Extract the (X, Y) coordinate from the center of the cell holding the provided text.  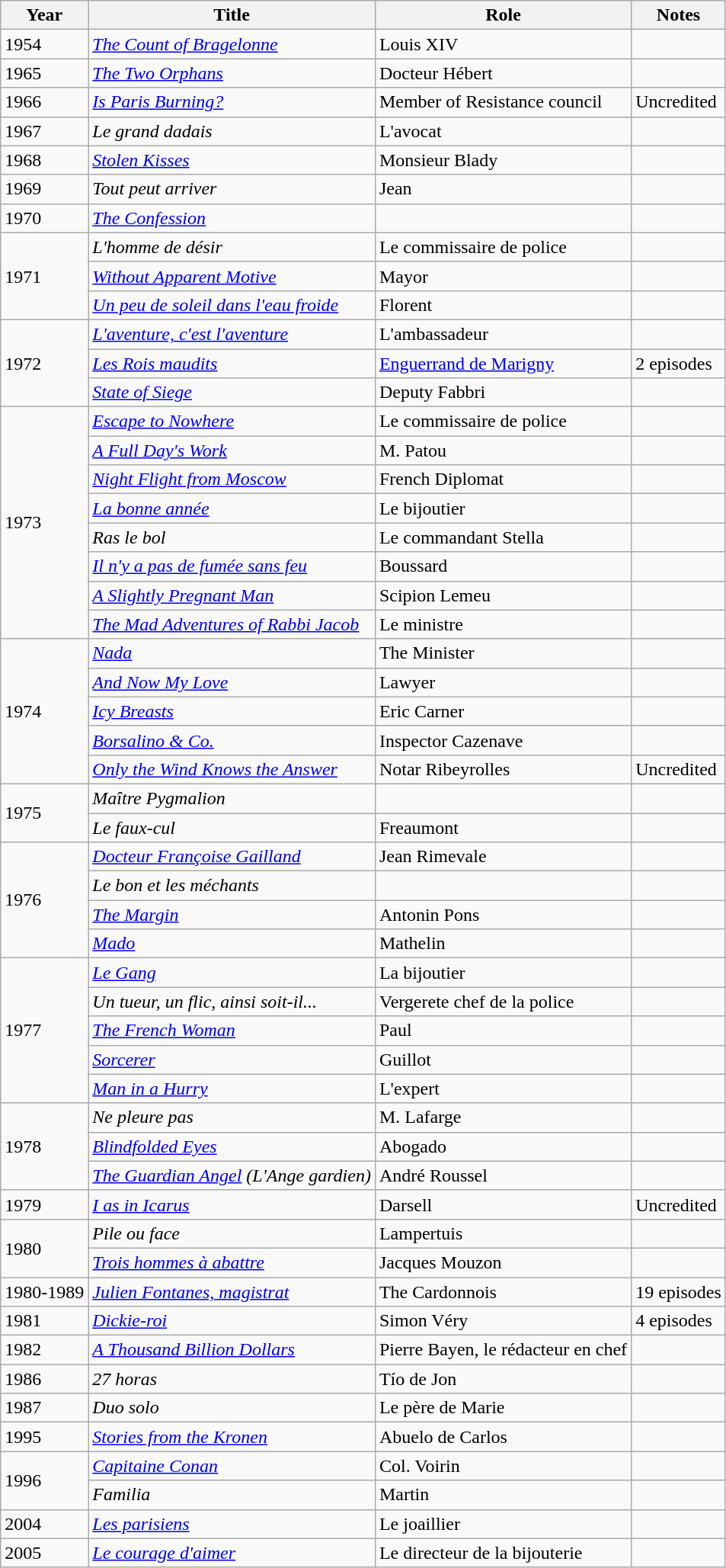
Le grand dadais (232, 131)
Stories from the Kronen (232, 1437)
1982 (44, 1350)
The French Woman (232, 1031)
Year (44, 15)
Night Flight from Moscow (232, 479)
1979 (44, 1204)
Col. Voirin (503, 1466)
Louis XIV (503, 44)
Duo solo (232, 1408)
Eric Carner (503, 711)
The Count of Bragelonne (232, 44)
Docteur Hébert (503, 73)
1971 (44, 276)
The Minister (503, 653)
Monsieur Blady (503, 160)
Simon Véry (503, 1321)
L'aventure, c'est l'aventure (232, 334)
1965 (44, 73)
Man in a Hurry (232, 1089)
Vergerete chef de la police (503, 1002)
Icy Breasts (232, 711)
Martin (503, 1495)
L'expert (503, 1089)
The Guardian Angel (L'Ange gardien) (232, 1175)
Julien Fontanes, magistrat (232, 1292)
Capitaine Conan (232, 1466)
Darsell (503, 1204)
1995 (44, 1437)
1972 (44, 363)
Escape to Nowhere (232, 422)
Les parisiens (232, 1524)
Maître Pygmalion (232, 798)
Le faux-cul (232, 827)
1980 (44, 1248)
M. Lafarge (503, 1117)
Enguerrand de Marigny (503, 364)
1977 (44, 1031)
Notes (679, 15)
2005 (44, 1553)
Trois hommes à abattre (232, 1262)
A Slightly Pregnant Man (232, 595)
Pile ou face (232, 1233)
Jean (503, 189)
Tío de Jon (503, 1379)
Familia (232, 1495)
Member of Resistance council (503, 102)
Deputy Fabbri (503, 393)
Jacques Mouzon (503, 1262)
The Mad Adventures of Rabbi Jacob (232, 624)
A Thousand Billion Dollars (232, 1350)
Guillot (503, 1060)
Sorcerer (232, 1060)
Inspector Cazenave (503, 740)
1987 (44, 1408)
The Two Orphans (232, 73)
Lampertuis (503, 1233)
L'avocat (503, 131)
Mathelin (503, 944)
27 horas (232, 1379)
The Cardonnois (503, 1292)
Pierre Bayen, le rédacteur en chef (503, 1350)
Un peu de soleil dans l'eau froide (232, 305)
1966 (44, 102)
L'homme de désir (232, 247)
Only the Wind Knows the Answer (232, 769)
Abuelo de Carlos (503, 1437)
Lawyer (503, 682)
Le courage d'aimer (232, 1553)
19 episodes (679, 1292)
Le bon et les méchants (232, 886)
Without Apparent Motive (232, 276)
Blindfolded Eyes (232, 1146)
Le directeur de la bijouterie (503, 1553)
Freaumont (503, 827)
1978 (44, 1146)
M. Patou (503, 451)
Mayor (503, 276)
1954 (44, 44)
1968 (44, 160)
French Diplomat (503, 479)
Borsalino & Co. (232, 740)
The Margin (232, 915)
1974 (44, 711)
Is Paris Burning? (232, 102)
I as in Icarus (232, 1204)
Jean Rimevale (503, 857)
Le bijoutier (503, 508)
Role (503, 15)
Stolen Kisses (232, 160)
Tout peut arriver (232, 189)
Nada (232, 653)
A Full Day's Work (232, 451)
Un tueur, un flic, ainsi soit-il... (232, 1002)
1967 (44, 131)
4 episodes (679, 1321)
Scipion Lemeu (503, 595)
Paul (503, 1031)
Le Gang (232, 973)
The Confession (232, 218)
1996 (44, 1480)
1970 (44, 218)
1975 (44, 813)
Boussard (503, 566)
La bonne année (232, 508)
Title (232, 15)
Le père de Marie (503, 1408)
Ras le bol (232, 537)
1986 (44, 1379)
2 episodes (679, 364)
State of Siege (232, 393)
1973 (44, 523)
Florent (503, 305)
Le commandant Stella (503, 537)
1969 (44, 189)
Docteur Françoise Gailland (232, 857)
Le ministre (503, 624)
1980-1989 (44, 1292)
Il n'y a pas de fumée sans feu (232, 566)
1981 (44, 1321)
Dickie-roi (232, 1321)
Mado (232, 944)
Abogado (503, 1146)
Le joaillier (503, 1524)
Ne pleure pas (232, 1117)
L'ambassadeur (503, 334)
Notar Ribeyrolles (503, 769)
And Now My Love (232, 682)
Antonin Pons (503, 915)
La bijoutier (503, 973)
André Roussel (503, 1175)
1976 (44, 900)
2004 (44, 1524)
Les Rois maudits (232, 364)
